Return the (x, y) coordinate for the center point of the cell that contains the specified text.  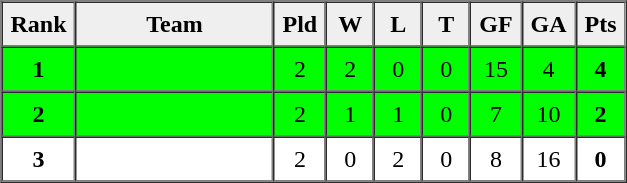
3 (39, 158)
Rank (39, 24)
L (398, 24)
GF (496, 24)
GA (549, 24)
16 (549, 158)
Pld (300, 24)
Pts (601, 24)
T (446, 24)
7 (496, 114)
15 (496, 68)
W (350, 24)
8 (496, 158)
Team (175, 24)
10 (549, 114)
